Locate the cell with the specified text and output its (x, y) center coordinate. 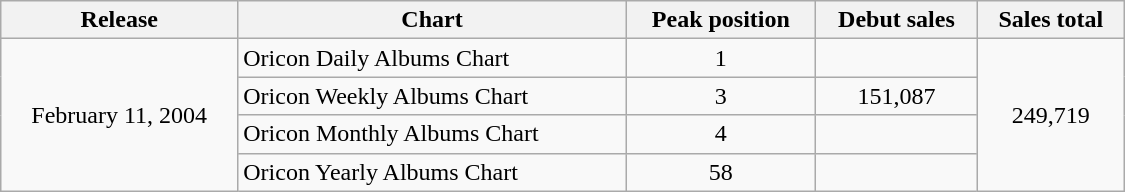
Oricon Weekly Albums Chart (432, 96)
151,087 (896, 96)
Sales total (1050, 20)
249,719 (1050, 115)
3 (720, 96)
Debut sales (896, 20)
Oricon Daily Albums Chart (432, 58)
58 (720, 172)
February 11, 2004 (120, 115)
Oricon Monthly Albums Chart (432, 134)
Chart (432, 20)
Peak position (720, 20)
4 (720, 134)
Oricon Yearly Albums Chart (432, 172)
Release (120, 20)
1 (720, 58)
